Capture the cell that displays the provided text and extract its (X, Y) central coordinate. 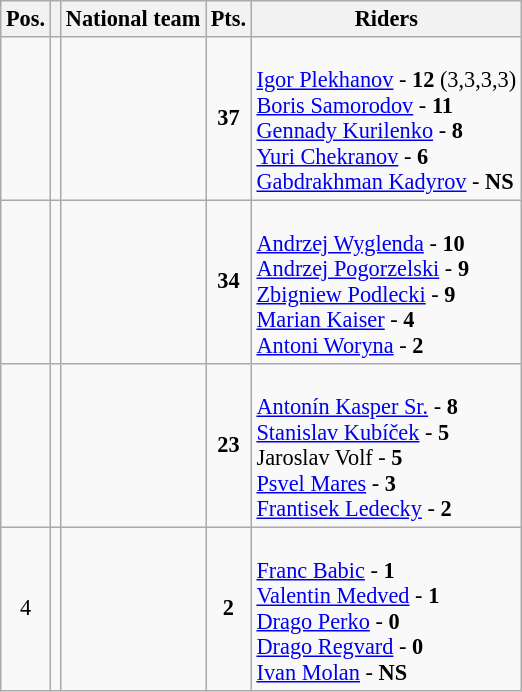
Pos. (26, 19)
4 (26, 608)
Andrzej Wyglenda - 10 Andrzej Pogorzelski - 9 Zbigniew Podlecki - 9 Marian Kaiser - 4 Antoni Woryna - 2 (386, 282)
National team (134, 19)
34 (229, 282)
Igor Plekhanov - 12 (3,3,3,3) Boris Samorodov - 11 Gennady Kurilenko - 8 Yuri Chekranov - 6 Gabdrakhman Kadyrov - NS (386, 118)
2 (229, 608)
Pts. (229, 19)
Antonín Kasper Sr. - 8 Stanislav Kubíček - 5 Jaroslav Volf - 5 Psvel Mares - 3 Frantisek Ledecky - 2 (386, 444)
Franc Babic - 1 Valentin Medved - 1 Drago Perko - 0 Drago Regvard - 0 Ivan Molan - NS (386, 608)
23 (229, 444)
37 (229, 118)
Riders (386, 19)
